Capture the cell that displays the provided text and extract its [x, y] central coordinate. 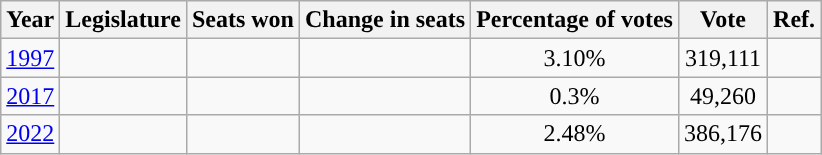
Vote [722, 20]
Legislature [124, 20]
Percentage of votes [575, 20]
Change in seats [386, 20]
2.48% [575, 134]
49,260 [722, 96]
3.10% [575, 58]
386,176 [722, 134]
1997 [30, 58]
2022 [30, 134]
Seats won [242, 20]
2017 [30, 96]
Year [30, 20]
0.3% [575, 96]
319,111 [722, 58]
Ref. [794, 20]
